Search for the cell housing the specified text and yield its (X, Y) center coordinate. 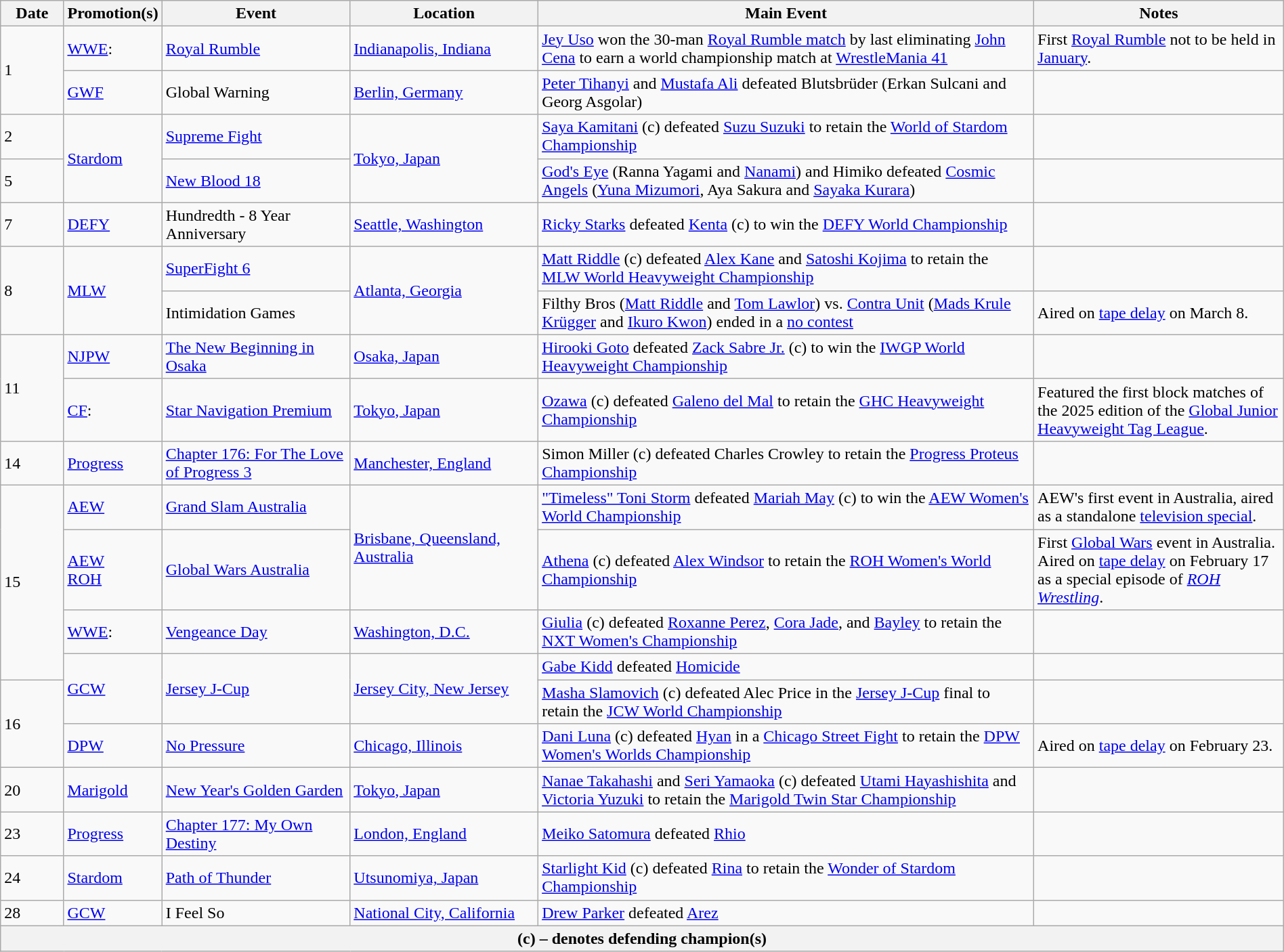
Utsunomiya, Japan (444, 878)
Indianapolis, Indiana (444, 49)
Chapter 177: My Own Destiny (256, 834)
Global Warning (256, 92)
(c) – denotes defending champion(s) (642, 938)
AEW (112, 506)
Event (256, 14)
Nanae Takahashi and Seri Yamaoka (c) defeated Utami Hayashishita and Victoria Yuzuki to retain the Marigold Twin Star Championship (786, 789)
23 (33, 834)
Osaka, Japan (444, 356)
8 (33, 290)
Seattle, Washington (444, 225)
The New Beginning in Osaka (256, 356)
Jey Uso won the 30-man Royal Rumble match by last eliminating John Cena to earn a world championship match at WrestleMania 41 (786, 49)
First Royal Rumble not to be held in January. (1159, 49)
Atlanta, Georgia (444, 290)
Grand Slam Australia (256, 506)
Giulia (c) defeated Roxanne Perez, Cora Jade, and Bayley to retain the NXT Women's Championship (786, 632)
Main Event (786, 14)
28 (33, 913)
Simon Miller (c) defeated Charles Crowley to retain the Progress Proteus Championship (786, 463)
Marigold (112, 789)
First Global Wars event in Australia.Aired on tape delay on February 17 as a special episode of ROH Wrestling. (1159, 570)
SuperFight 6 (256, 268)
AEW's first event in Australia, aired as a standalone television special. (1159, 506)
No Pressure (256, 746)
Brisbane, Queensland, Australia (444, 547)
Jersey J-Cup (256, 689)
DEFY (112, 225)
New Year's Golden Garden (256, 789)
NJPW (112, 356)
Star Navigation Premium (256, 410)
14 (33, 463)
New Blood 18 (256, 180)
16 (33, 724)
Peter Tihanyi and Mustafa Ali defeated Blutsbrüder (Erkan Sulcani and Georg Asgolar) (786, 92)
24 (33, 878)
Starlight Kid (c) defeated Rina to retain the Wonder of Stardom Championship (786, 878)
Manchester, England (444, 463)
1 (33, 70)
Global Wars Australia (256, 570)
Berlin, Germany (444, 92)
Drew Parker defeated Arez (786, 913)
Notes (1159, 14)
MLW (112, 290)
Filthy Bros (Matt Riddle and Tom Lawlor) vs. Contra Unit (Mads Krule Krügger and Ikuro Kwon) ended in a no contest (786, 313)
"Timeless" Toni Storm defeated Mariah May (c) to win the AEW Women's World Championship (786, 506)
Gabe Kidd defeated Homicide (786, 667)
Saya Kamitani (c) defeated Suzu Suzuki to retain the World of Stardom Championship (786, 137)
15 (33, 582)
DPW (112, 746)
Jersey City, New Jersey (444, 689)
Meiko Satomura defeated Rhio (786, 834)
Athena (c) defeated Alex Windsor to retain the ROH Women's World Championship (786, 570)
Aired on tape delay on February 23. (1159, 746)
Masha Slamovich (c) defeated Alec Price in the Jersey J-Cup final to retain the JCW World Championship (786, 701)
2 (33, 137)
God's Eye (Ranna Yagami and Nanami) and Himiko defeated Cosmic Angels (Yuna Mizumori, Aya Sakura and Sayaka Kurara) (786, 180)
Aired on tape delay on March 8. (1159, 313)
Royal Rumble (256, 49)
Intimidation Games (256, 313)
AEWROH (112, 570)
Date (33, 14)
National City, California (444, 913)
11 (33, 387)
Hundredth - 8 Year Anniversary (256, 225)
Matt Riddle (c) defeated Alex Kane and Satoshi Kojima to retain the MLW World Heavyweight Championship (786, 268)
Vengeance Day (256, 632)
Ricky Starks defeated Kenta (c) to win the DEFY World Championship (786, 225)
Dani Luna (c) defeated Hyan in a Chicago Street Fight to retain the DPW Women's Worlds Championship (786, 746)
Promotion(s) (112, 14)
5 (33, 180)
CF: (112, 410)
Ozawa (c) defeated Galeno del Mal to retain the GHC Heavyweight Championship (786, 410)
Washington, D.C. (444, 632)
7 (33, 225)
Hirooki Goto defeated Zack Sabre Jr. (c) to win the IWGP World Heavyweight Championship (786, 356)
Chapter 176: For The Love of Progress 3 (256, 463)
London, England (444, 834)
20 (33, 789)
Featured the first block matches of the 2025 edition of the Global Junior Heavyweight Tag League. (1159, 410)
Supreme Fight (256, 137)
Path of Thunder (256, 878)
I Feel So (256, 913)
Chicago, Illinois (444, 746)
Location (444, 14)
GWF (112, 92)
